Extract the (x, y) coordinate from the center of the cell holding the provided text.  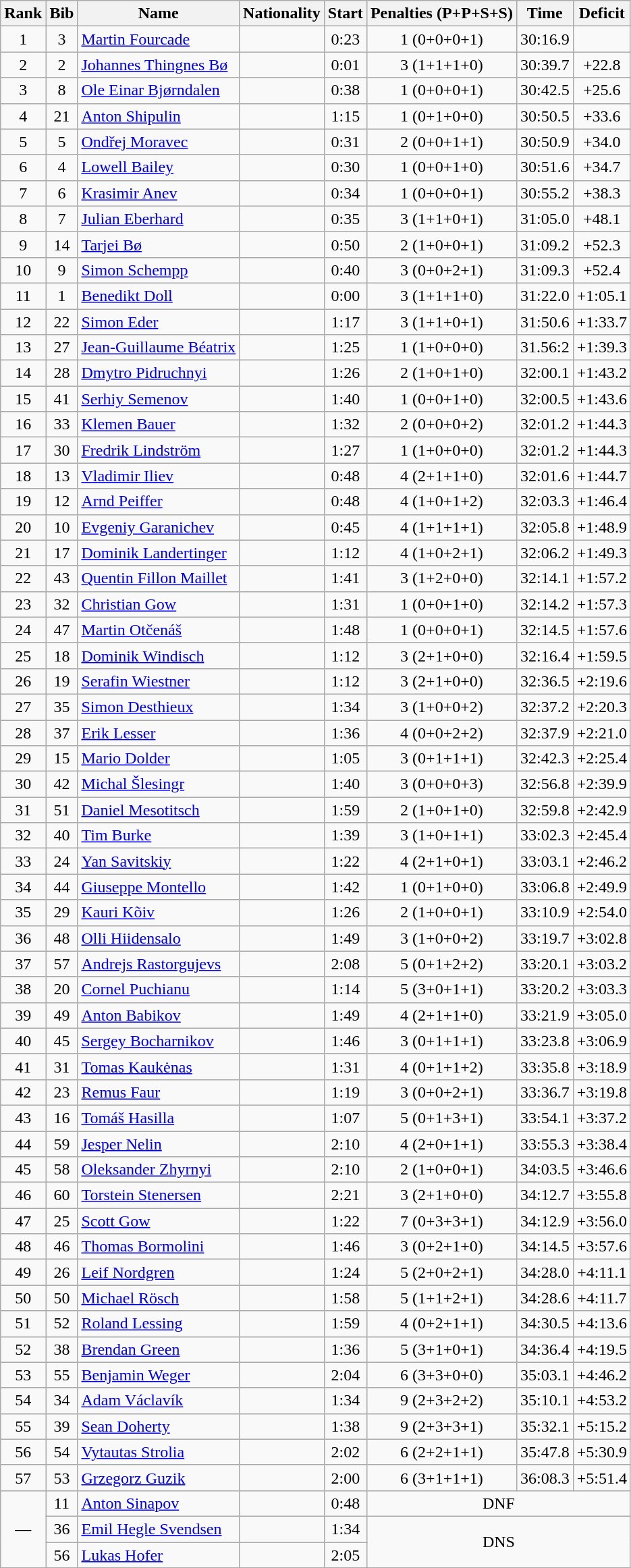
+5:15.2 (602, 1426)
3 (0+0+0+3) (441, 784)
2:21 (346, 1195)
5 (1+1+2+1) (441, 1298)
Sean Doherty (159, 1426)
+1:05.1 (602, 296)
34:03.5 (545, 1170)
0:45 (346, 527)
32:05.8 (545, 527)
Quentin Fillon Maillet (159, 578)
+2:39.9 (602, 784)
+1:59.5 (602, 655)
1:14 (346, 990)
+25.6 (602, 90)
+1:57.3 (602, 604)
32:42.3 (545, 759)
Michal Šlesingr (159, 784)
Fredrik Lindström (159, 450)
+2:42.9 (602, 810)
Andrejs Rastorgujevs (159, 964)
+1:46.4 (602, 502)
+38.3 (602, 193)
0:35 (346, 219)
Scott Gow (159, 1221)
Christian Gow (159, 604)
9 (2+3+2+2) (441, 1401)
0:38 (346, 90)
9 (2+3+3+1) (441, 1426)
Klemen Bauer (159, 425)
4 (0+2+1+1) (441, 1324)
+3:19.8 (602, 1092)
2:08 (346, 964)
31:05.0 (545, 219)
0:31 (346, 142)
+1:57.2 (602, 578)
32:01.6 (545, 476)
Simon Eder (159, 322)
5 (3+0+1+1) (441, 990)
+4:11.1 (602, 1272)
7 (0+3+3+1) (441, 1221)
Remus Faur (159, 1092)
1:24 (346, 1272)
32:56.8 (545, 784)
+4:19.5 (602, 1349)
Nationality (282, 13)
34:30.5 (545, 1324)
Tomas Kaukėnas (159, 1066)
Vladimir Iliev (159, 476)
+52.3 (602, 244)
Penalties (P+P+S+S) (441, 13)
— (23, 1529)
+34.7 (602, 167)
Name (159, 13)
Oleksander Zhyrnyi (159, 1170)
32:14.2 (545, 604)
4 (0+0+2+2) (441, 732)
33:23.8 (545, 1041)
Simon Schempp (159, 270)
33:03.1 (545, 861)
4 (2+1+0+1) (441, 861)
30:50.9 (545, 142)
2:05 (346, 1555)
Lowell Bailey (159, 167)
2 (0+0+1+1) (441, 142)
2 (0+0+0+2) (441, 425)
+3:37.2 (602, 1118)
+2:46.2 (602, 861)
35:03.1 (545, 1375)
3 (0+2+1+0) (441, 1247)
33:36.7 (545, 1092)
Dmytro Pidruchnyi (159, 373)
Martin Otčenáš (159, 630)
+3:38.4 (602, 1144)
+5:30.9 (602, 1452)
32:16.4 (545, 655)
1:41 (346, 578)
3 (1+0+1+1) (441, 836)
+48.1 (602, 219)
2:02 (346, 1452)
+3:57.6 (602, 1247)
+1:49.3 (602, 553)
34:28.0 (545, 1272)
+3:03.3 (602, 990)
Krasimir Anev (159, 193)
+4:46.2 (602, 1375)
1:17 (346, 322)
36:08.3 (545, 1478)
1:58 (346, 1298)
+2:45.4 (602, 836)
Tomáš Hasilla (159, 1118)
+2:54.0 (602, 913)
33:10.9 (545, 913)
+1:33.7 (602, 322)
Adam Václavík (159, 1401)
4 (1+0+2+1) (441, 553)
Deficit (602, 13)
Julian Eberhard (159, 219)
1:48 (346, 630)
34:12.9 (545, 1221)
5 (0+1+2+2) (441, 964)
35:47.8 (545, 1452)
+1:43.6 (602, 399)
31:50.6 (545, 322)
+1:57.6 (602, 630)
Serafin Wiestner (159, 681)
1:25 (346, 348)
Emil Hegle Svendsen (159, 1529)
Thomas Bormolini (159, 1247)
Dominik Landertinger (159, 553)
Vytautas Strolia (159, 1452)
2:04 (346, 1375)
34:36.4 (545, 1349)
Dominik Windisch (159, 655)
+3:56.0 (602, 1221)
2:00 (346, 1478)
4 (1+0+1+2) (441, 502)
+2:20.3 (602, 707)
1:39 (346, 836)
5 (3+1+0+1) (441, 1349)
+3:18.9 (602, 1066)
30:51.6 (545, 167)
Benjamin Weger (159, 1375)
+34.0 (602, 142)
1:19 (346, 1092)
+4:53.2 (602, 1401)
1:42 (346, 887)
32:14.1 (545, 578)
33:20.2 (545, 990)
+52.4 (602, 270)
30:39.7 (545, 65)
31.56:2 (545, 348)
33:35.8 (545, 1066)
Jesper Nelin (159, 1144)
+3:06.9 (602, 1041)
32:03.3 (545, 502)
3 (1+2+0+0) (441, 578)
+2:21.0 (602, 732)
33:20.1 (545, 964)
32:00.5 (545, 399)
Anton Sinapov (159, 1503)
Bib (62, 13)
6 (3+3+0+0) (441, 1375)
Cornel Puchianu (159, 990)
Simon Desthieux (159, 707)
31:09.3 (545, 270)
5 (0+1+3+1) (441, 1118)
+4:11.7 (602, 1298)
Lukas Hofer (159, 1555)
Michael Rösch (159, 1298)
+2:19.6 (602, 681)
Rank (23, 13)
Roland Lessing (159, 1324)
Martin Fourcade (159, 39)
1:15 (346, 116)
+2:49.9 (602, 887)
0:40 (346, 270)
Ole Einar Bjørndalen (159, 90)
+1:39.3 (602, 348)
6 (2+2+1+1) (441, 1452)
1:38 (346, 1426)
5 (2+0+2+1) (441, 1272)
32:14.5 (545, 630)
0:34 (346, 193)
Ondřej Moravec (159, 142)
Tarjei Bø (159, 244)
1:07 (346, 1118)
33:21.9 (545, 1015)
58 (62, 1170)
Anton Shipulin (159, 116)
30:55.2 (545, 193)
DNF (498, 1503)
Start (346, 13)
+1:43.2 (602, 373)
+2:25.4 (602, 759)
31:22.0 (545, 296)
32:00.1 (545, 373)
4 (0+1+1+2) (441, 1066)
+3:46.6 (602, 1170)
34:14.5 (545, 1247)
30:50.5 (545, 116)
+1:48.9 (602, 527)
34:12.7 (545, 1195)
35:10.1 (545, 1401)
Sergey Bocharnikov (159, 1041)
30:16.9 (545, 39)
Leif Nordgren (159, 1272)
+22.8 (602, 65)
32:37.2 (545, 707)
Mario Dolder (159, 759)
60 (62, 1195)
33:02.3 (545, 836)
0:01 (346, 65)
Serhiy Semenov (159, 399)
1:05 (346, 759)
Tim Burke (159, 836)
34:28.6 (545, 1298)
59 (62, 1144)
+4:13.6 (602, 1324)
Time (545, 13)
32:36.5 (545, 681)
Johannes Thingnes Bø (159, 65)
33:55.3 (545, 1144)
0:30 (346, 167)
Erik Lesser (159, 732)
30:42.5 (545, 90)
1:32 (346, 425)
Olli Hiidensalo (159, 938)
Kauri Kõiv (159, 913)
31:09.2 (545, 244)
0:23 (346, 39)
32:06.2 (545, 553)
Evgeniy Garanichev (159, 527)
+33.6 (602, 116)
33:19.7 (545, 938)
Arnd Peiffer (159, 502)
Giuseppe Montello (159, 887)
+3:03.2 (602, 964)
33:06.8 (545, 887)
Anton Babikov (159, 1015)
4 (2+0+1+1) (441, 1144)
35:32.1 (545, 1426)
6 (3+1+1+1) (441, 1478)
32:37.9 (545, 732)
Benedikt Doll (159, 296)
Jean-Guillaume Béatrix (159, 348)
32:59.8 (545, 810)
+3:02.8 (602, 938)
Torstein Stenersen (159, 1195)
+1:44.7 (602, 476)
+5:51.4 (602, 1478)
Daniel Mesotitsch (159, 810)
4 (1+1+1+1) (441, 527)
+3:05.0 (602, 1015)
33:54.1 (545, 1118)
0:50 (346, 244)
Grzegorz Guzik (159, 1478)
Yan Savitskiy (159, 861)
DNS (498, 1542)
1:27 (346, 450)
0:00 (346, 296)
Brendan Green (159, 1349)
+3:55.8 (602, 1195)
